Return the (X, Y) coordinate for the center point of the cell that contains the specified text.  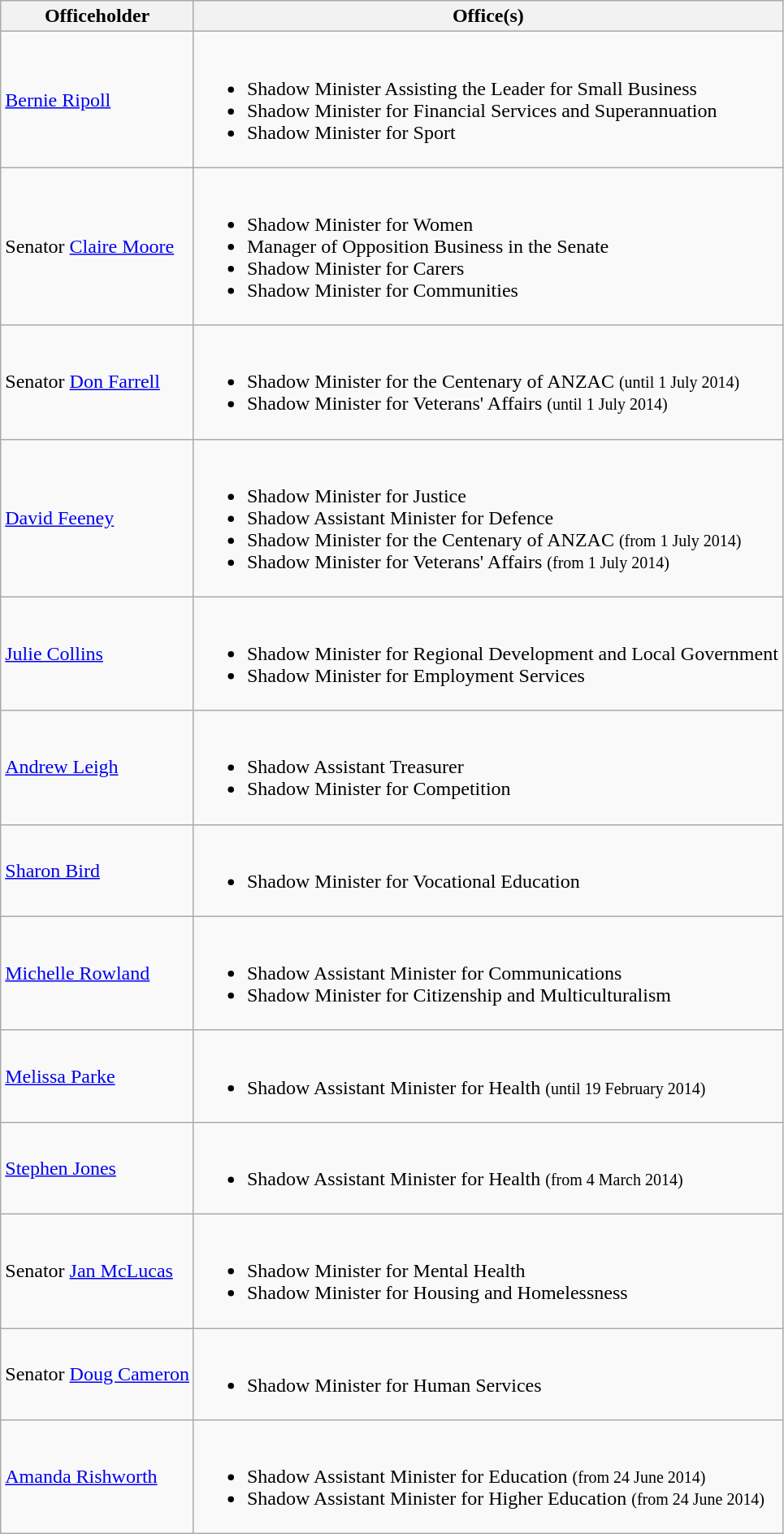
Shadow Minister for Human Services (487, 1374)
Shadow Minister Assisting the Leader for Small BusinessShadow Minister for Financial Services and SuperannuationShadow Minister for Sport (487, 99)
Shadow Assistant Minister for Education (from 24 June 2014)Shadow Assistant Minister for Higher Education (from 24 June 2014) (487, 1477)
Michelle Rowland (97, 973)
David Feeney (97, 518)
Sharon Bird (97, 870)
Amanda Rishworth (97, 1477)
Senator Claire Moore (97, 246)
Shadow Minister for Mental HealthShadow Minister for Housing and Homelessness (487, 1271)
Officeholder (97, 16)
Shadow Minister for the Centenary of ANZAC (until 1 July 2014)Shadow Minister for Veterans' Affairs (until 1 July 2014) (487, 382)
Stephen Jones (97, 1167)
Office(s) (487, 16)
Senator Don Farrell (97, 382)
Julie Collins (97, 654)
Shadow Assistant Minister for Health (from 4 March 2014) (487, 1167)
Senator Jan McLucas (97, 1271)
Shadow Minister for WomenManager of Opposition Business in the SenateShadow Minister for CarersShadow Minister for Communities (487, 246)
Shadow Assistant TreasurerShadow Minister for Competition (487, 767)
Shadow Assistant Minister for CommunicationsShadow Minister for Citizenship and Multiculturalism (487, 973)
Senator Doug Cameron (97, 1374)
Melissa Parke (97, 1076)
Shadow Minister for Regional Development and Local GovernmentShadow Minister for Employment Services (487, 654)
Shadow Minister for Vocational Education (487, 870)
Bernie Ripoll (97, 99)
Andrew Leigh (97, 767)
Shadow Assistant Minister for Health (until 19 February 2014) (487, 1076)
